For the text-containing cell, return its midpoint in [x, y] coordinate format. 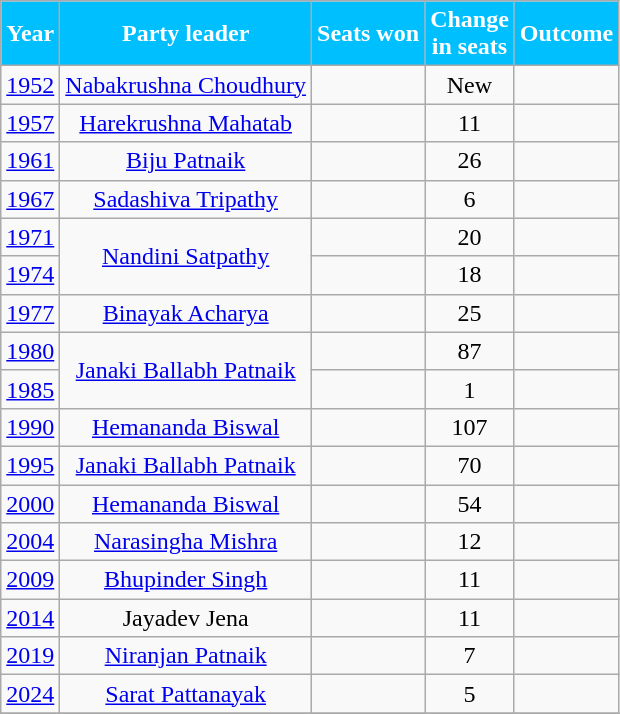
1974 [30, 275]
26 [470, 161]
6 [470, 199]
1 [470, 389]
1971 [30, 237]
Changein seats [470, 34]
Sadashiva Tripathy [186, 199]
54 [470, 503]
Nandini Satpathy [186, 256]
87 [470, 351]
Nabakrushna Choudhury [186, 85]
New [470, 85]
Outcome [566, 34]
Year [30, 34]
2004 [30, 542]
Narasingha Mishra [186, 542]
1985 [30, 389]
Seats won [368, 34]
Harekrushna Mahatab [186, 123]
7 [470, 656]
70 [470, 465]
20 [470, 237]
1977 [30, 313]
Jayadev Jena [186, 618]
2009 [30, 580]
1952 [30, 85]
2019 [30, 656]
1957 [30, 123]
1967 [30, 199]
Sarat Pattanayak [186, 694]
2024 [30, 694]
1995 [30, 465]
Binayak Acharya [186, 313]
Bhupinder Singh [186, 580]
5 [470, 694]
Party leader [186, 34]
1990 [30, 427]
1980 [30, 351]
107 [470, 427]
12 [470, 542]
2014 [30, 618]
25 [470, 313]
18 [470, 275]
1961 [30, 161]
Niranjan Patnaik [186, 656]
2000 [30, 503]
Biju Patnaik [186, 161]
